Extract the [x, y] coordinate from the center of the cell holding the provided text.  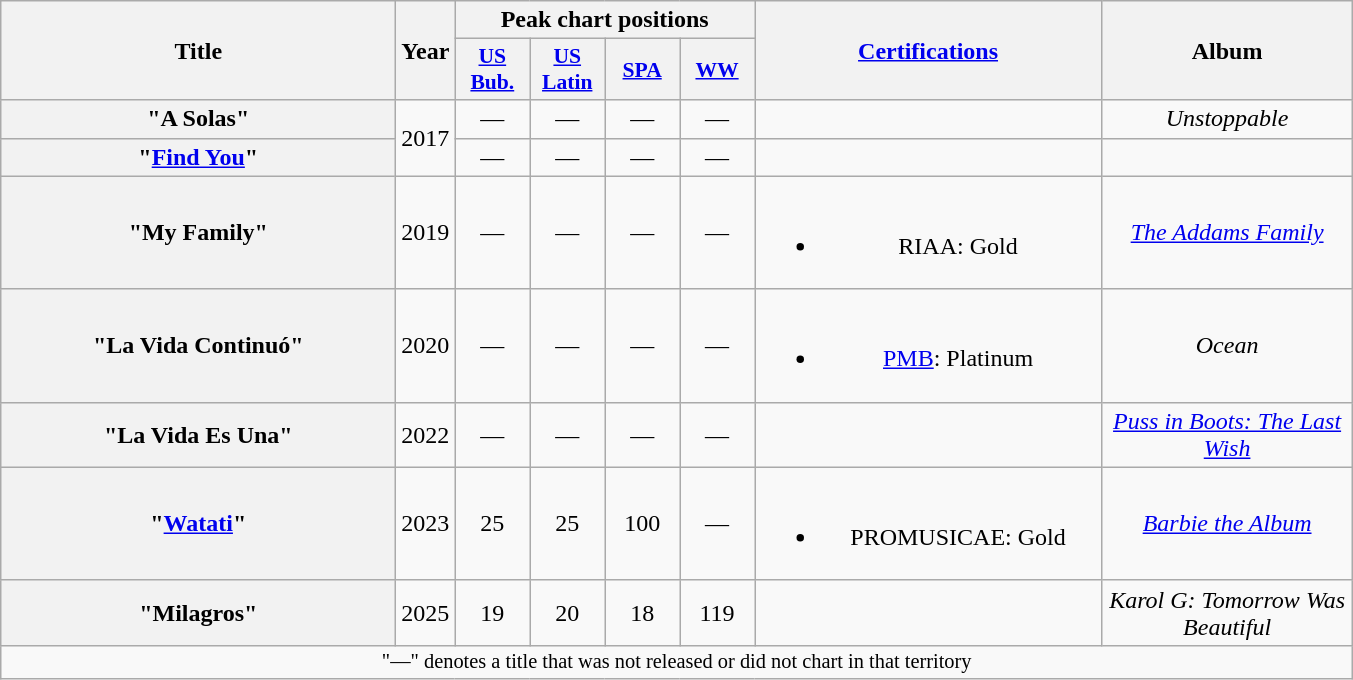
"La Vida Es Una" [198, 434]
119 [718, 612]
2017 [426, 138]
Ocean [1228, 346]
Karol G: Tomorrow Was Beautiful [1228, 612]
"Watati" [198, 524]
18 [642, 612]
20 [568, 612]
Title [198, 50]
2025 [426, 612]
Unstoppable [1228, 119]
The Addams Family [1228, 232]
Certifications [928, 50]
Puss in Boots: The Last Wish [1228, 434]
100 [642, 524]
2020 [426, 346]
2019 [426, 232]
2022 [426, 434]
USBub. [492, 70]
"A Solas" [198, 119]
19 [492, 612]
PROMUSICAE: Gold [928, 524]
Barbie the Album [1228, 524]
USLatin [568, 70]
PMB: Platinum [928, 346]
WW [718, 70]
RIAA: Gold [928, 232]
"Find You" [198, 157]
Year [426, 50]
2023 [426, 524]
"La Vida Continuó" [198, 346]
"Milagros" [198, 612]
SPA [642, 70]
"My Family" [198, 232]
Peak chart positions [605, 20]
"—" denotes a title that was not released or did not chart in that territory [677, 662]
Album [1228, 50]
